Provide the (x, y) coordinate of the cell's center where the given text is located.  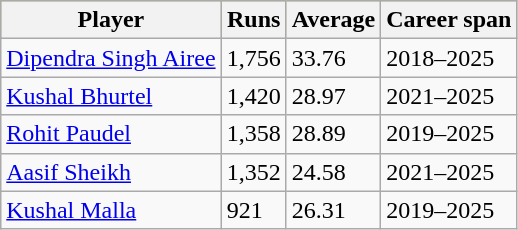
28.97 (334, 96)
Career span (449, 20)
Runs (254, 20)
24.58 (334, 172)
2018–2025 (449, 58)
921 (254, 210)
33.76 (334, 58)
Kushal Malla (111, 210)
Aasif Sheikh (111, 172)
28.89 (334, 134)
Player (111, 20)
1,756 (254, 58)
Rohit Paudel (111, 134)
Dipendra Singh Airee (111, 58)
1,420 (254, 96)
Kushal Bhurtel (111, 96)
1,358 (254, 134)
Average (334, 20)
1,352 (254, 172)
26.31 (334, 210)
